Detect which cell encompasses the target text, then output its [x, y] center coordinate. 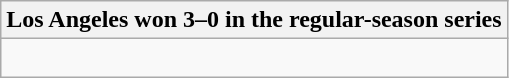
Los Angeles won 3–0 in the regular-season series [254, 20]
